For the text-containing cell, return its midpoint in (x, y) coordinate format. 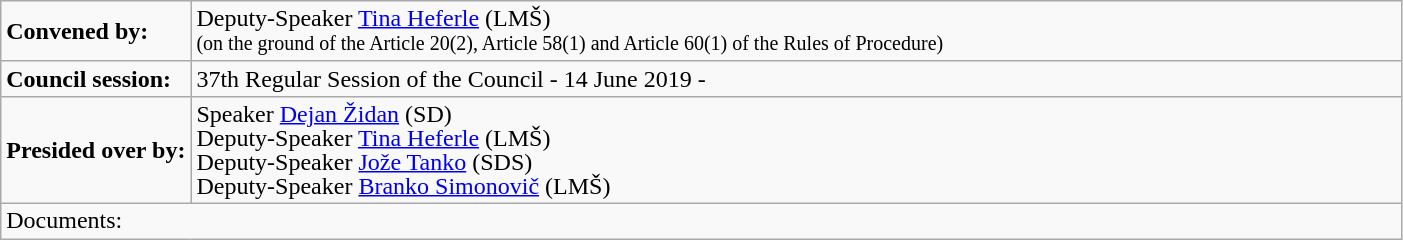
Documents: (702, 220)
Deputy-Speaker Tina Heferle (LMŠ)(on the ground of the Article 20(2), Article 58(1) and Article 60(1) of the Rules of Procedure) (796, 32)
Council session: (96, 78)
Convened by: (96, 32)
Presided over by: (96, 150)
37th Regular Session of the Council - 14 June 2019 - (796, 78)
Speaker Dejan Židan (SD)Deputy-Speaker Tina Heferle (LMŠ)Deputy-Speaker Jože Tanko (SDS)Deputy-Speaker Branko Simonovič (LMŠ) (796, 150)
